Extract the (x, y) coordinate from the center of the cell holding the provided text.  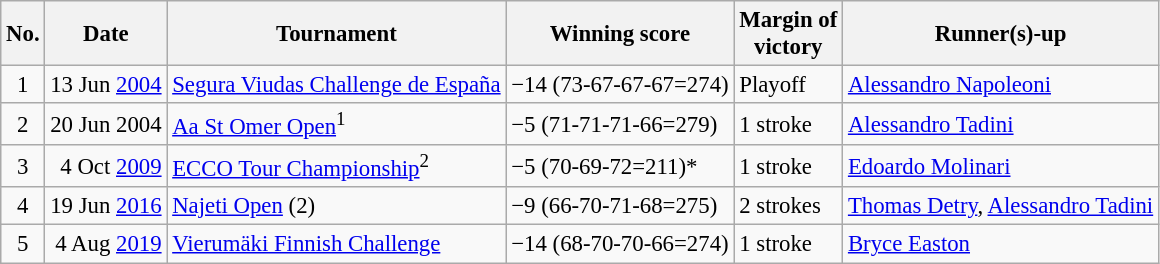
19 Jun 2016 (106, 207)
Alessandro Tadini (1001, 124)
Najeti Open (2) (336, 207)
4 (23, 207)
−5 (70-69-72=211)* (620, 166)
4 Oct 2009 (106, 166)
Thomas Detry, Alessandro Tadini (1001, 207)
13 Jun 2004 (106, 85)
3 (23, 166)
5 (23, 244)
2 strokes (788, 207)
−5 (71-71-71-66=279) (620, 124)
Winning score (620, 34)
Alessandro Napoleoni (1001, 85)
Edoardo Molinari (1001, 166)
20 Jun 2004 (106, 124)
2 (23, 124)
ECCO Tour Championship2 (336, 166)
No. (23, 34)
Segura Viudas Challenge de España (336, 85)
−9 (66-70-71-68=275) (620, 207)
1 (23, 85)
Date (106, 34)
Aa St Omer Open1 (336, 124)
−14 (73-67-67-67=274) (620, 85)
4 Aug 2019 (106, 244)
Playoff (788, 85)
−14 (68-70-70-66=274) (620, 244)
Vierumäki Finnish Challenge (336, 244)
Margin ofvictory (788, 34)
Tournament (336, 34)
Bryce Easton (1001, 244)
Runner(s)-up (1001, 34)
